Identify which cell holds the provided text, then report its [x, y] central coordinate. 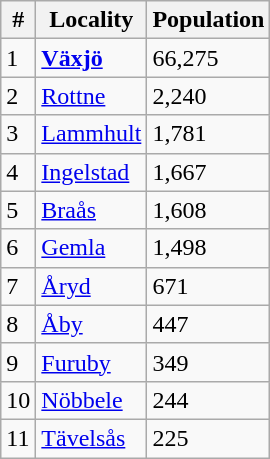
6 [18, 248]
11 [18, 438]
Åryd [92, 286]
225 [208, 438]
1,498 [208, 248]
349 [208, 362]
Tävelsås [92, 438]
Braås [92, 210]
# [18, 20]
10 [18, 400]
Nöbbele [92, 400]
1 [18, 58]
Ingelstad [92, 172]
66,275 [208, 58]
Furuby [92, 362]
1,667 [208, 172]
4 [18, 172]
Åby [92, 324]
9 [18, 362]
2 [18, 96]
671 [208, 286]
447 [208, 324]
Rottne [92, 96]
1,781 [208, 134]
Locality [92, 20]
7 [18, 286]
5 [18, 210]
Gemla [92, 248]
8 [18, 324]
1,608 [208, 210]
3 [18, 134]
Växjö [92, 58]
2,240 [208, 96]
Population [208, 20]
244 [208, 400]
Lammhult [92, 134]
